For the text-containing cell, return its midpoint in (x, y) coordinate format. 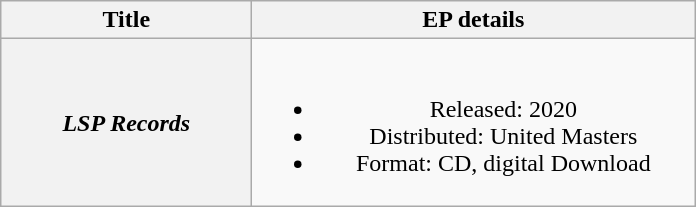
Title (126, 20)
EP details (474, 20)
LSP Records (126, 122)
Released: 2020Distributed: United MastersFormat: CD, digital Download (474, 122)
